Return the (x, y) coordinate for the center point of the cell that contains the specified text.  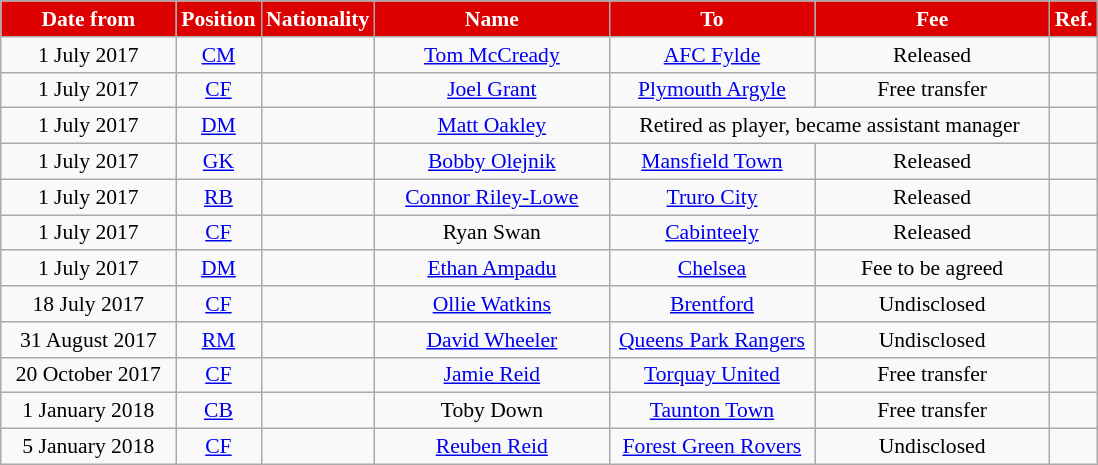
Reuben Reid (492, 447)
Nationality (318, 19)
Ryan Swan (492, 233)
1 January 2018 (88, 411)
Position (218, 19)
Name (492, 19)
Torquay United (712, 375)
Ref. (1074, 19)
Fee (932, 19)
Chelsea (712, 269)
20 October 2017 (88, 375)
Fee to be agreed (932, 269)
Brentford (712, 304)
Queens Park Rangers (712, 340)
Taunton Town (712, 411)
AFC Fylde (712, 55)
CM (218, 55)
Joel Grant (492, 90)
Retired as player, became assistant manager (829, 126)
Ollie Watkins (492, 304)
CB (218, 411)
Truro City (712, 197)
Tom McCready (492, 55)
Cabinteely (712, 233)
Ethan Ampadu (492, 269)
Matt Oakley (492, 126)
31 August 2017 (88, 340)
Toby Down (492, 411)
Jamie Reid (492, 375)
Bobby Olejnik (492, 162)
Plymouth Argyle (712, 90)
Mansfield Town (712, 162)
18 July 2017 (88, 304)
To (712, 19)
RB (218, 197)
David Wheeler (492, 340)
GK (218, 162)
5 January 2018 (88, 447)
Connor Riley-Lowe (492, 197)
Date from (88, 19)
RM (218, 340)
Forest Green Rovers (712, 447)
